Extract the [x, y] coordinate from the center of the cell holding the provided text.  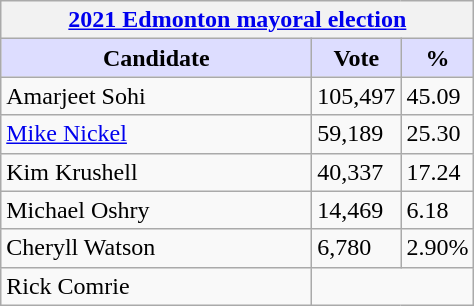
59,189 [356, 134]
14,469 [356, 210]
6.18 [438, 210]
Rick Comrie [156, 286]
17.24 [438, 172]
Michael Oshry [156, 210]
Vote [356, 58]
2.90% [438, 248]
45.09 [438, 96]
40,337 [356, 172]
Amarjeet Sohi [156, 96]
Kim Krushell [156, 172]
% [438, 58]
Mike Nickel [156, 134]
2021 Edmonton mayoral election [238, 20]
Cheryll Watson [156, 248]
6,780 [356, 248]
Candidate [156, 58]
25.30 [438, 134]
105,497 [356, 96]
